Output the [X, Y] coordinate of the center of the cell containing the given text.  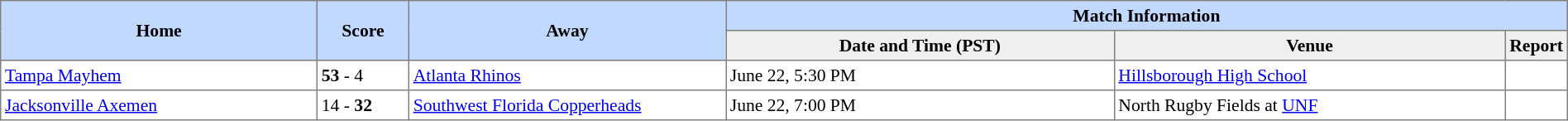
Jacksonville Axemen [159, 105]
Hillsborough High School [1310, 75]
Report [1537, 46]
June 22, 7:00 PM [920, 105]
Tampa Mayhem [159, 75]
Date and Time (PST) [920, 46]
Score [364, 31]
Away [567, 31]
Home [159, 31]
14 - 32 [364, 105]
Atlanta Rhinos [567, 75]
Match Information [1147, 16]
June 22, 5:30 PM [920, 75]
Venue [1310, 46]
53 - 4 [364, 75]
North Rugby Fields at UNF [1310, 105]
Southwest Florida Copperheads [567, 105]
